Return the [x, y] coordinate for the center point of the cell that contains the specified text.  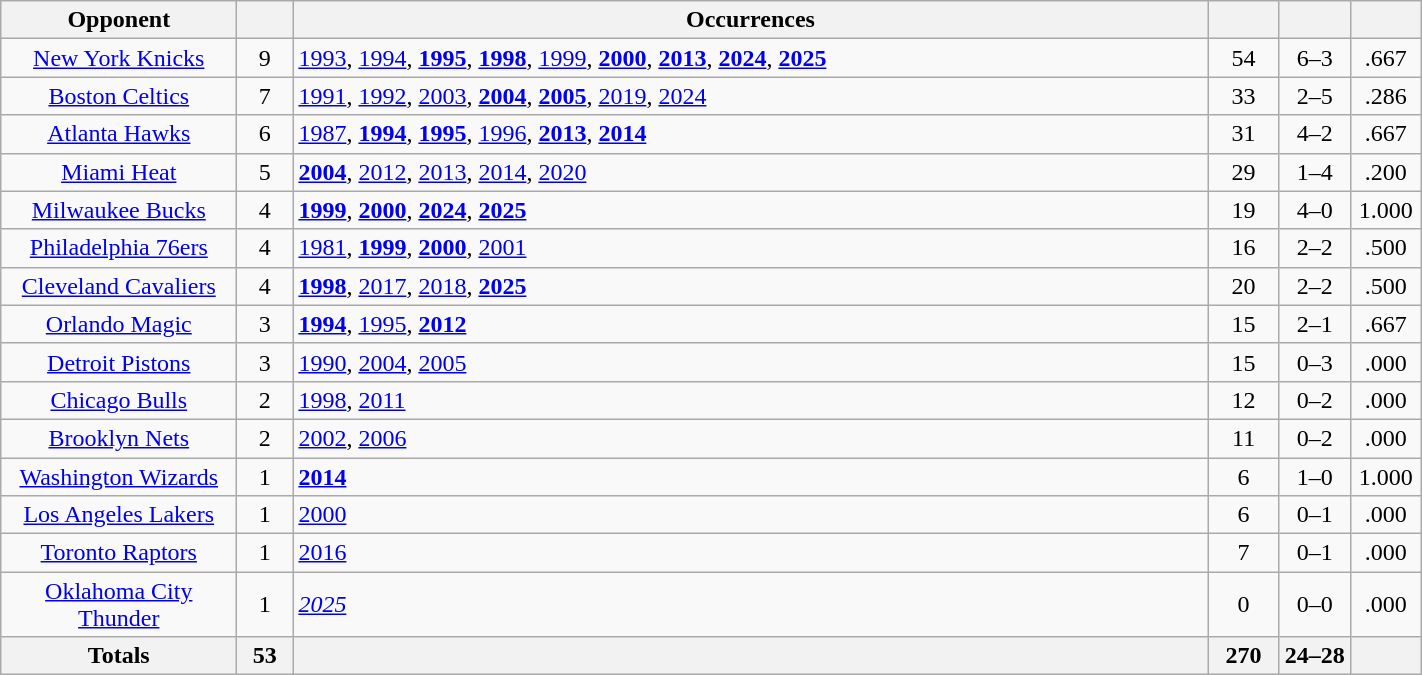
Miami Heat [119, 172]
Oklahoma City Thunder [119, 604]
4–0 [1314, 210]
1–4 [1314, 172]
20 [1244, 286]
31 [1244, 134]
2–1 [1314, 324]
12 [1244, 400]
1991, 1992, 2003, 2004, 2005, 2019, 2024 [750, 96]
19 [1244, 210]
5 [265, 172]
Occurrences [750, 20]
Cleveland Cavaliers [119, 286]
Opponent [119, 20]
1999, 2000, 2024, 2025 [750, 210]
1990, 2004, 2005 [750, 362]
Philadelphia 76ers [119, 248]
.286 [1386, 96]
0–3 [1314, 362]
.200 [1386, 172]
Milwaukee Bucks [119, 210]
1993, 1994, 1995, 1998, 1999, 2000, 2013, 2024, 2025 [750, 58]
16 [1244, 248]
2014 [750, 477]
0–0 [1314, 604]
1–0 [1314, 477]
9 [265, 58]
Washington Wizards [119, 477]
29 [1244, 172]
Chicago Bulls [119, 400]
270 [1244, 656]
Atlanta Hawks [119, 134]
4–2 [1314, 134]
2–5 [1314, 96]
24–28 [1314, 656]
Orlando Magic [119, 324]
Brooklyn Nets [119, 438]
2025 [750, 604]
1987, 1994, 1995, 1996, 2013, 2014 [750, 134]
2016 [750, 553]
53 [265, 656]
1998, 2011 [750, 400]
Toronto Raptors [119, 553]
Totals [119, 656]
11 [1244, 438]
33 [1244, 96]
2000 [750, 515]
New York Knicks [119, 58]
1994, 1995, 2012 [750, 324]
2002, 2006 [750, 438]
1981, 1999, 2000, 2001 [750, 248]
6–3 [1314, 58]
Detroit Pistons [119, 362]
Boston Celtics [119, 96]
Los Angeles Lakers [119, 515]
2004, 2012, 2013, 2014, 2020 [750, 172]
1998, 2017, 2018, 2025 [750, 286]
54 [1244, 58]
0 [1244, 604]
